Return [x, y] of the center of cell containing provided text 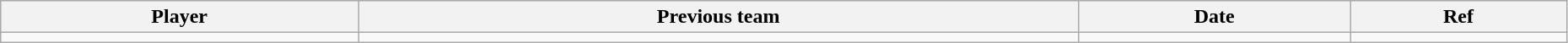
Previous team [719, 17]
Ref [1459, 17]
Date [1215, 17]
Player [180, 17]
